Identify which cell holds the provided text, then report its (x, y) central coordinate. 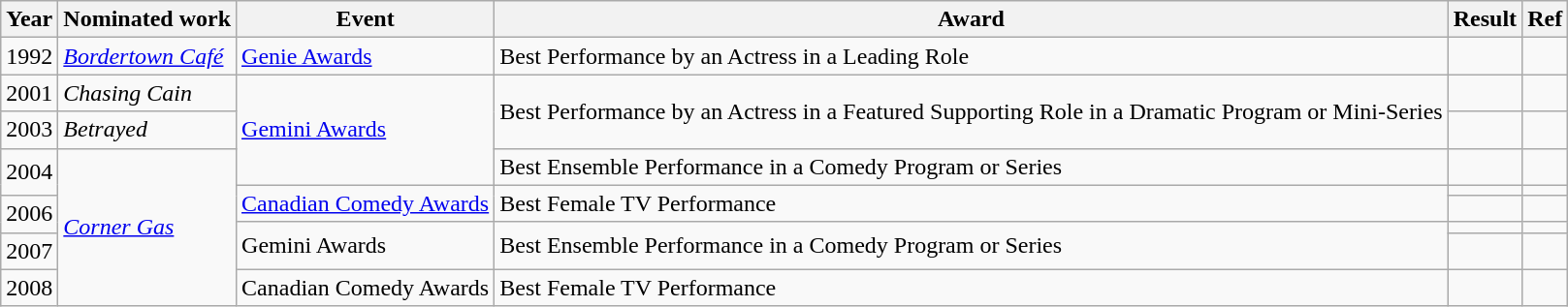
Ref (1546, 19)
Betrayed (147, 130)
Nominated work (147, 19)
2007 (29, 251)
Event (366, 19)
2004 (29, 172)
Bordertown Café (147, 56)
2006 (29, 214)
2008 (29, 288)
Corner Gas (147, 227)
1992 (29, 56)
Result (1485, 19)
2001 (29, 93)
Year (29, 19)
Chasing Cain (147, 93)
Best Performance by an Actress in a Leading Role (972, 56)
Best Performance by an Actress in a Featured Supporting Role in a Dramatic Program or Mini-Series (972, 111)
Award (972, 19)
Genie Awards (366, 56)
2003 (29, 130)
